Determine the (x, y) coordinate at the center of the cell enclosing the given text.  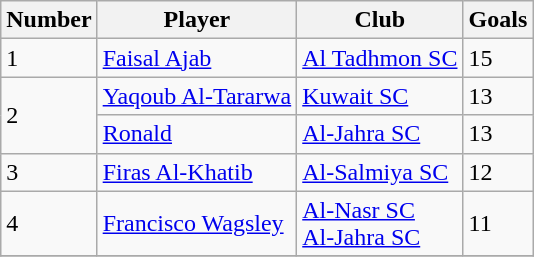
Ronald (197, 134)
Number (49, 20)
Al-Jahra SC (380, 134)
3 (49, 172)
Faisal Ajab (197, 58)
Player (197, 20)
Francisco Wagsley (197, 224)
Al-Salmiya SC (380, 172)
11 (498, 224)
Yaqoub Al-Tararwa (197, 96)
Al Tadhmon SC (380, 58)
2 (49, 115)
Goals (498, 20)
Club (380, 20)
Firas Al-Khatib (197, 172)
12 (498, 172)
Kuwait SC (380, 96)
15 (498, 58)
Al-Nasr SC Al-Jahra SC (380, 224)
1 (49, 58)
4 (49, 224)
